Scan for the cell matching the given text and deliver its (X, Y) coordinate at center. 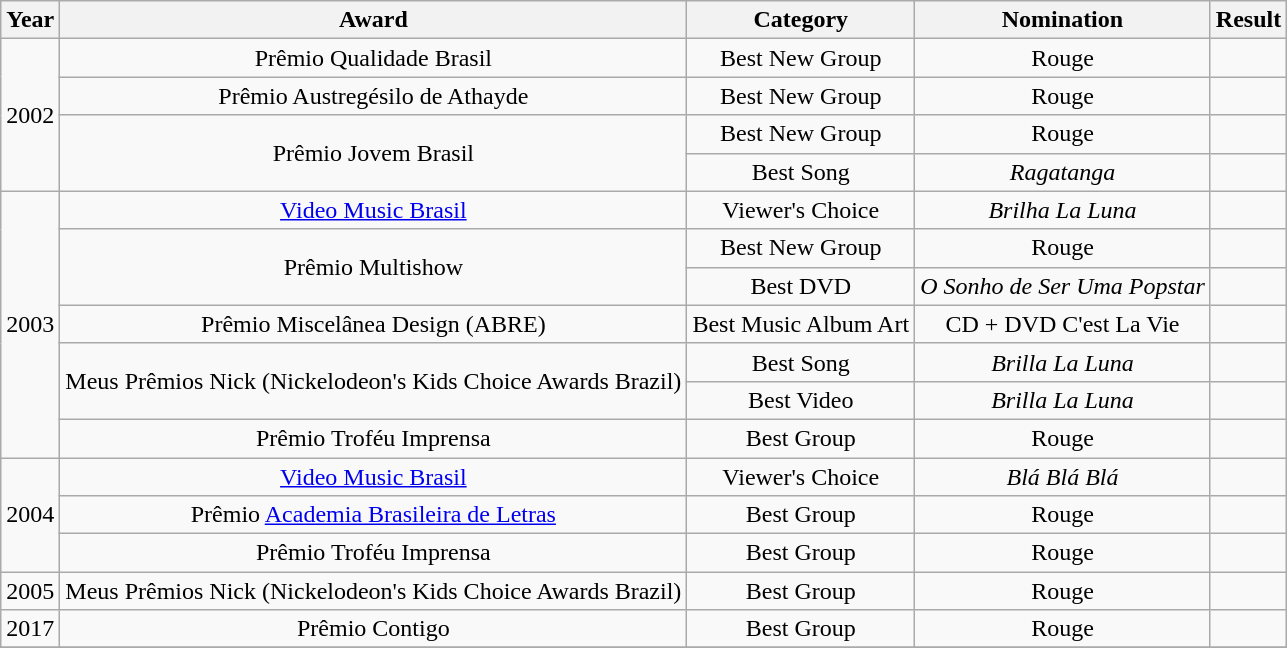
Award (374, 20)
2002 (30, 115)
Category (801, 20)
Prêmio Academia Brasileira de Letras (374, 515)
Prêmio Multishow (374, 267)
Nomination (1063, 20)
Result (1248, 20)
2003 (30, 324)
Blá Blá Blá (1063, 477)
2005 (30, 591)
Prêmio Qualidade Brasil (374, 58)
2004 (30, 515)
O Sonho de Ser Uma Popstar (1063, 286)
CD + DVD C'est La Vie (1063, 324)
Prêmio Contigo (374, 629)
Brilha La Luna (1063, 210)
Prêmio Austregésilo de Athayde (374, 96)
Best Video (801, 400)
Prêmio Miscelânea Design (ABRE) (374, 324)
Prêmio Jovem Brasil (374, 153)
2017 (30, 629)
Best DVD (801, 286)
Best Music Album Art (801, 324)
Year (30, 20)
Ragatanga (1063, 172)
